Capture the cell that displays the provided text and extract its (X, Y) central coordinate. 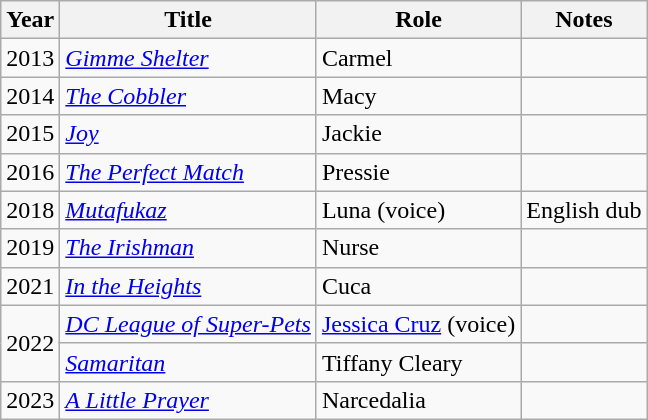
In the Heights (188, 286)
2023 (30, 400)
2021 (30, 286)
Jessica Cruz (voice) (418, 324)
2013 (30, 58)
Title (188, 20)
DC League of Super-Pets (188, 324)
Gimme Shelter (188, 58)
Notes (584, 20)
2014 (30, 96)
Year (30, 20)
Luna (voice) (418, 210)
Role (418, 20)
2018 (30, 210)
Narcedalia (418, 400)
The Perfect Match (188, 172)
2022 (30, 343)
2016 (30, 172)
Macy (418, 96)
Joy (188, 134)
Samaritan (188, 362)
Nurse (418, 248)
Pressie (418, 172)
English dub (584, 210)
The Irishman (188, 248)
Mutafukaz (188, 210)
Jackie (418, 134)
Tiffany Cleary (418, 362)
2019 (30, 248)
The Cobbler (188, 96)
A Little Prayer (188, 400)
Carmel (418, 58)
Cuca (418, 286)
2015 (30, 134)
